Find where the given text appears and provide that cell's center as (x, y) coordinate. 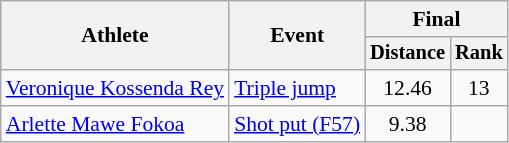
Athlete (115, 36)
Shot put (F57) (297, 124)
Event (297, 36)
Rank (479, 54)
Veronique Kossenda Rey (115, 88)
13 (479, 88)
Distance (408, 54)
Triple jump (297, 88)
Arlette Mawe Fokoa (115, 124)
Final (436, 19)
9.38 (408, 124)
12.46 (408, 88)
